Provide the [x, y] coordinate of the cell's center where the given text is located.  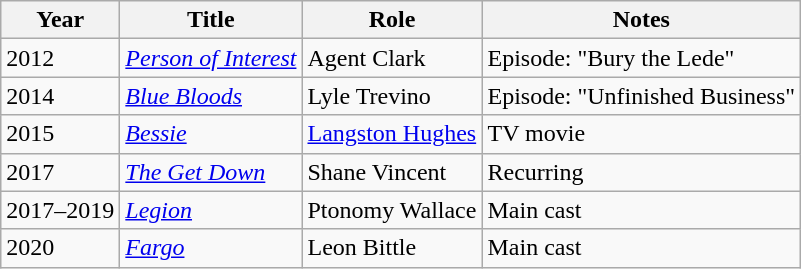
Shane Vincent [392, 172]
2015 [60, 134]
Recurring [642, 172]
Bessie [211, 134]
Title [211, 20]
Year [60, 20]
Person of Interest [211, 58]
2017–2019 [60, 210]
TV movie [642, 134]
Leon Bittle [392, 248]
Langston Hughes [392, 134]
2020 [60, 248]
Legion [211, 210]
Notes [642, 20]
Agent Clark [392, 58]
Lyle Trevino [392, 96]
Role [392, 20]
2017 [60, 172]
Ptonomy Wallace [392, 210]
The Get Down [211, 172]
Fargo [211, 248]
Episode: "Unfinished Business" [642, 96]
2012 [60, 58]
2014 [60, 96]
Blue Bloods [211, 96]
Episode: "Bury the Lede" [642, 58]
